Extract the (x, y) coordinate from the center of the cell holding the provided text.  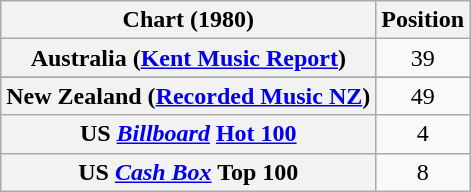
39 (423, 58)
New Zealand (Recorded Music NZ) (188, 96)
49 (423, 96)
4 (423, 134)
Australia (Kent Music Report) (188, 58)
Chart (1980) (188, 20)
US Cash Box Top 100 (188, 172)
Position (423, 20)
US Billboard Hot 100 (188, 134)
8 (423, 172)
